Find where the given text appears and provide that cell's center as (x, y) coordinate. 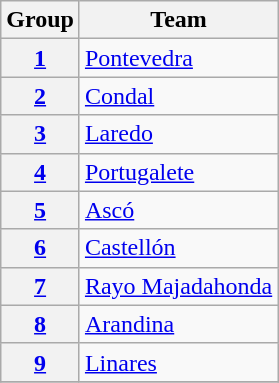
Ascó (178, 210)
3 (40, 134)
7 (40, 286)
5 (40, 210)
2 (40, 96)
9 (40, 362)
Arandina (178, 324)
Group (40, 20)
Portugalete (178, 172)
1 (40, 58)
Castellón (178, 248)
8 (40, 324)
Laredo (178, 134)
4 (40, 172)
Condal (178, 96)
Rayo Majadahonda (178, 286)
Team (178, 20)
Pontevedra (178, 58)
6 (40, 248)
Linares (178, 362)
